Locate the cell with the specified text and output its [X, Y] center coordinate. 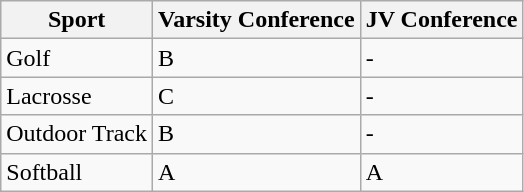
Golf [77, 58]
Softball [77, 172]
Outdoor Track [77, 134]
Sport [77, 20]
Lacrosse [77, 96]
Varsity Conference [256, 20]
JV Conference [442, 20]
C [256, 96]
